Find where the given text appears and provide that cell's center as (x, y) coordinate. 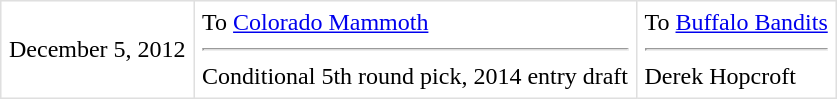
To Buffalo BanditsDerek Hopcroft (736, 50)
December 5, 2012 (98, 50)
To Colorado MammothConditional 5th round pick, 2014 entry draft (415, 50)
